Search for the cell housing the specified text and yield its (X, Y) center coordinate. 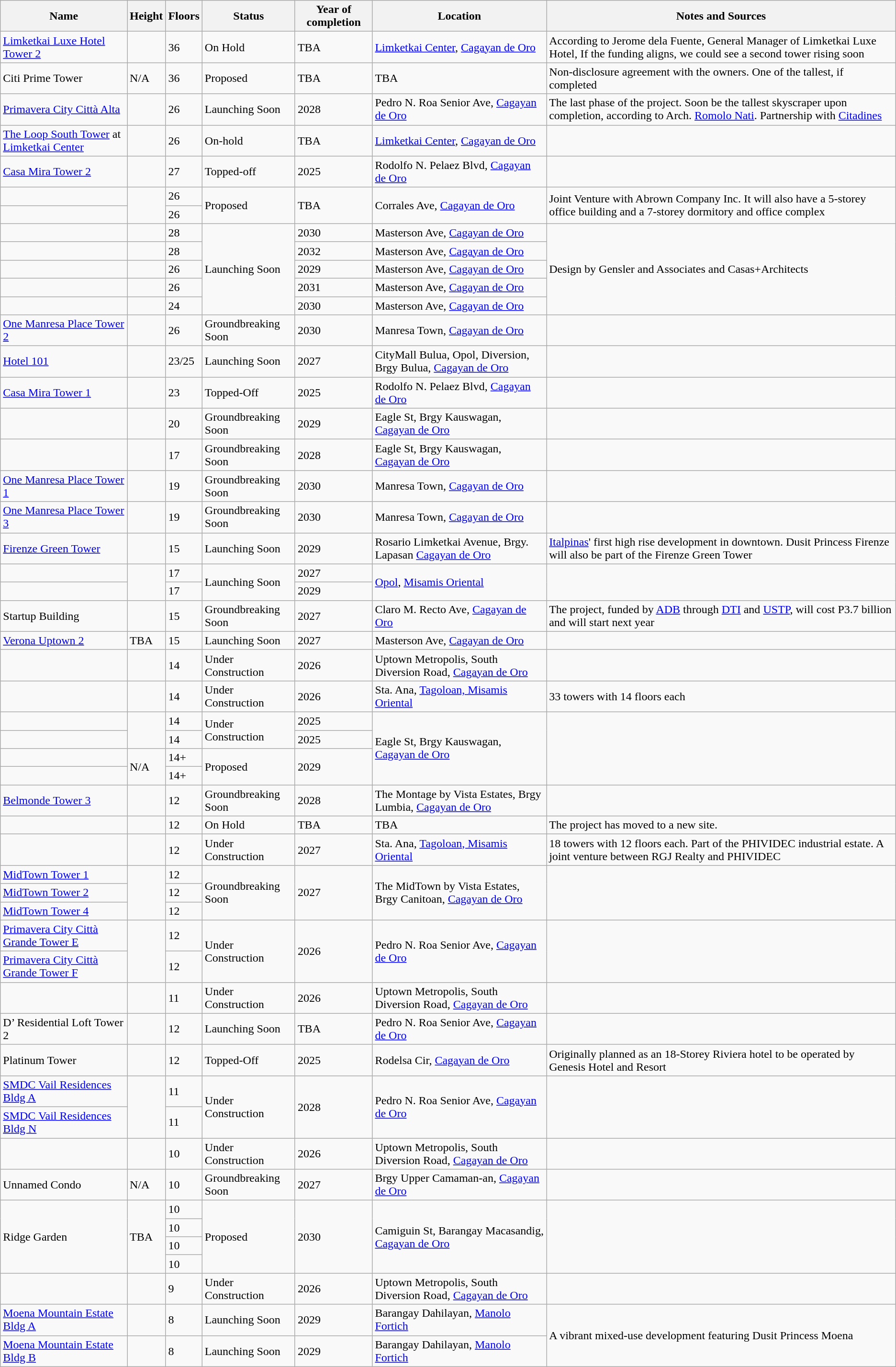
SMDC Vail Residences Bldg N (64, 1122)
23 (184, 392)
Firenze Green Tower (64, 549)
According to Jerome dela Fuente, General Manager of Limketkai Luxe Hotel, If the funding aligns, we could see a second tower rising soon (721, 47)
Joint Venture with Abrown Company Inc. It will also have a 5-storey office building and a 7-storey dormitory and office complex (721, 205)
The Loop South Tower at Limketkai Center (64, 141)
27 (184, 171)
Brgy Upper Camaman-an, Cagayan de Oro (459, 1185)
Platinum Tower (64, 1060)
Unnamed Condo (64, 1185)
Casa Mira Tower 2 (64, 171)
A vibrant mixed-use development featuring Dusit Princess Moena (721, 1335)
33 towers with 14 floors each (721, 696)
Status (248, 16)
D’ Residential Loft Tower 2 (64, 1029)
One Manresa Place Tower 2 (64, 330)
The Montage by Vista Estates, Brgy Lumbia, Cagayan de Oro (459, 800)
Camiguin St, Barangay Macasandig, Cagayan de Oro (459, 1237)
The project, funded by ADB through DTI and USTP, will cost P3.7 billion and will start next year (721, 616)
Primavera City Città Alta (64, 109)
MidTown Tower 1 (64, 874)
Opol, Misamis Oriental (459, 582)
Verona Uptown 2 (64, 640)
SMDC Vail Residences Bldg A (64, 1091)
Casa Mira Tower 1 (64, 392)
18 towers with 12 floors each. Part of the PHIVIDEC industrial estate. A joint venture between RGJ Realty and PHIVIDEC (721, 850)
The project has moved to a new site. (721, 825)
Name (64, 16)
Rosario Limketkai Avenue, Brgy. Lapasan Cagayan de Oro (459, 549)
20 (184, 424)
Design by Gensler and Associates and Casas+Architects (721, 269)
Primavera City Città Grande Tower E (64, 935)
The MidTown by Vista Estates, Brgy Canitoan, Cagayan de Oro (459, 893)
Claro M. Recto Ave, Cagayan de Oro (459, 616)
Notes and Sources (721, 16)
One Manresa Place Tower 1 (64, 486)
The last phase of the project. Soon be the tallest skyscraper upon completion, according to Arch. Romolo Nati. Partnership with Citadines (721, 109)
9 (184, 1289)
Year of completion (333, 16)
MidTown Tower 2 (64, 893)
23/25 (184, 362)
2031 (333, 287)
Startup Building (64, 616)
Originally planned as an 18-Storey Riviera hotel to be operated by Genesis Hotel and Resort (721, 1060)
Rodelsa Cir, Cagayan de Oro (459, 1060)
Location (459, 16)
Primavera City Città Grande Tower F (64, 967)
Floors (184, 16)
Limketkai Luxe Hotel Tower 2 (64, 47)
24 (184, 306)
One Manresa Place Tower 3 (64, 517)
Moena Mountain Estate Bldg B (64, 1351)
Moena Mountain Estate Bldg A (64, 1320)
Ridge Garden (64, 1237)
Hotel 101 (64, 362)
Corrales Ave, Cagayan de Oro (459, 205)
Topped-off (248, 171)
Height (146, 16)
MidTown Tower 4 (64, 911)
2032 (333, 251)
Belmonde Tower 3 (64, 800)
CityMall Bulua, Opol, Diversion, Brgy Bulua, Cagayan de Oro (459, 362)
Italpinas' first high rise development in downtown. Dusit Princess Firenze will also be part of the Firenze Green Tower (721, 549)
Citi Prime Tower (64, 78)
On-hold (248, 141)
Non-disclosure agreement with the owners. One of the tallest, if completed (721, 78)
